Output the (X, Y) coordinate of the center of the cell containing the given text.  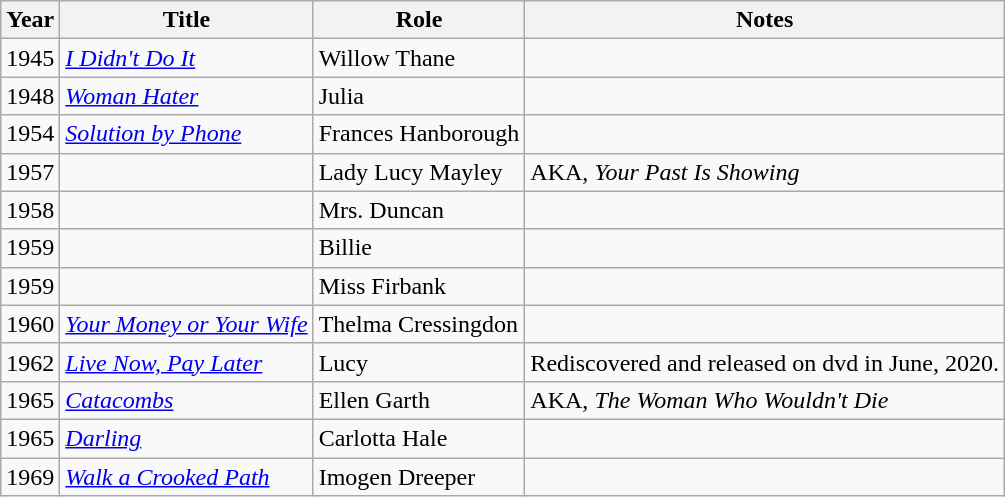
Catacombs (186, 400)
I Didn't Do It (186, 58)
Title (186, 20)
Imogen Dreeper (419, 477)
Thelma Cressingdon (419, 324)
Frances Hanborough (419, 134)
Role (419, 20)
Notes (765, 20)
AKA, Your Past Is Showing (765, 172)
Mrs. Duncan (419, 210)
1948 (30, 96)
Live Now, Pay Later (186, 362)
1945 (30, 58)
Rediscovered and released on dvd in June, 2020. (765, 362)
Darling (186, 438)
Walk a Crooked Path (186, 477)
Miss Firbank (419, 286)
1957 (30, 172)
Year (30, 20)
AKA, The Woman Who Wouldn't Die (765, 400)
Lady Lucy Mayley (419, 172)
Your Money or Your Wife (186, 324)
1954 (30, 134)
Willow Thane (419, 58)
Solution by Phone (186, 134)
1969 (30, 477)
1958 (30, 210)
1960 (30, 324)
Woman Hater (186, 96)
Ellen Garth (419, 400)
Carlotta Hale (419, 438)
Lucy (419, 362)
Julia (419, 96)
Billie (419, 248)
1962 (30, 362)
